Determine the (x, y) coordinate at the center of the cell enclosing the given text.  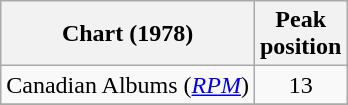
13 (300, 85)
Canadian Albums (RPM) (128, 85)
Peakposition (300, 34)
Chart (1978) (128, 34)
